Extract the (X, Y) coordinate from the center of the cell holding the provided text.  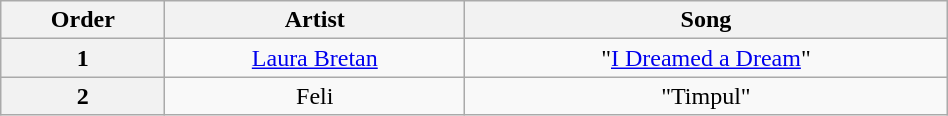
"Timpul" (706, 96)
Order (83, 20)
"I Dreamed a Dream" (706, 58)
Song (706, 20)
Feli (315, 96)
1 (83, 58)
2 (83, 96)
Artist (315, 20)
Laura Bretan (315, 58)
